Search for the cell housing the specified text and yield its (X, Y) center coordinate. 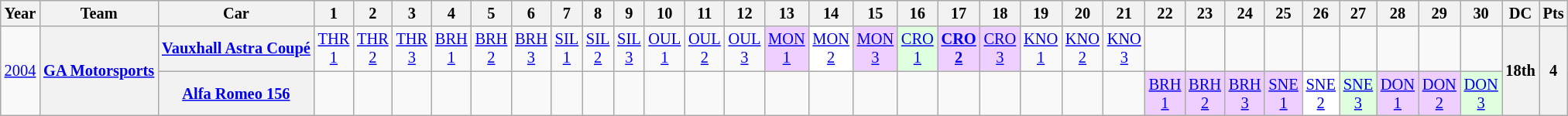
Vauxhall Astra Coupé (236, 49)
CRO3 (1000, 49)
10 (664, 13)
SIL2 (598, 49)
DON3 (1481, 94)
GA Motorsports (99, 71)
SNE1 (1283, 94)
Alfa Romeo 156 (236, 94)
5 (492, 13)
18th (1521, 71)
THR1 (334, 49)
6 (531, 13)
29 (1439, 13)
DON1 (1398, 94)
25 (1283, 13)
DC (1521, 13)
12 (745, 13)
SNE2 (1321, 94)
KNO3 (1124, 49)
8 (598, 13)
Car (236, 13)
OUL3 (745, 49)
20 (1083, 13)
13 (787, 13)
SIL3 (629, 49)
1 (334, 13)
2004 (20, 71)
Pts (1553, 13)
Team (99, 13)
7 (567, 13)
30 (1481, 13)
2 (372, 13)
CRO2 (959, 49)
15 (875, 13)
KNO1 (1041, 49)
26 (1321, 13)
24 (1245, 13)
28 (1398, 13)
16 (918, 13)
MON1 (787, 49)
19 (1041, 13)
9 (629, 13)
MON3 (875, 49)
DON2 (1439, 94)
CRO1 (918, 49)
17 (959, 13)
OUL1 (664, 49)
SIL1 (567, 49)
THR3 (412, 49)
21 (1124, 13)
18 (1000, 13)
KNO2 (1083, 49)
22 (1165, 13)
MON2 (830, 49)
SNE3 (1358, 94)
23 (1205, 13)
11 (705, 13)
3 (412, 13)
14 (830, 13)
THR2 (372, 49)
Year (20, 13)
27 (1358, 13)
OUL2 (705, 49)
